Scan for the cell matching the given text and deliver its [X, Y] coordinate at center. 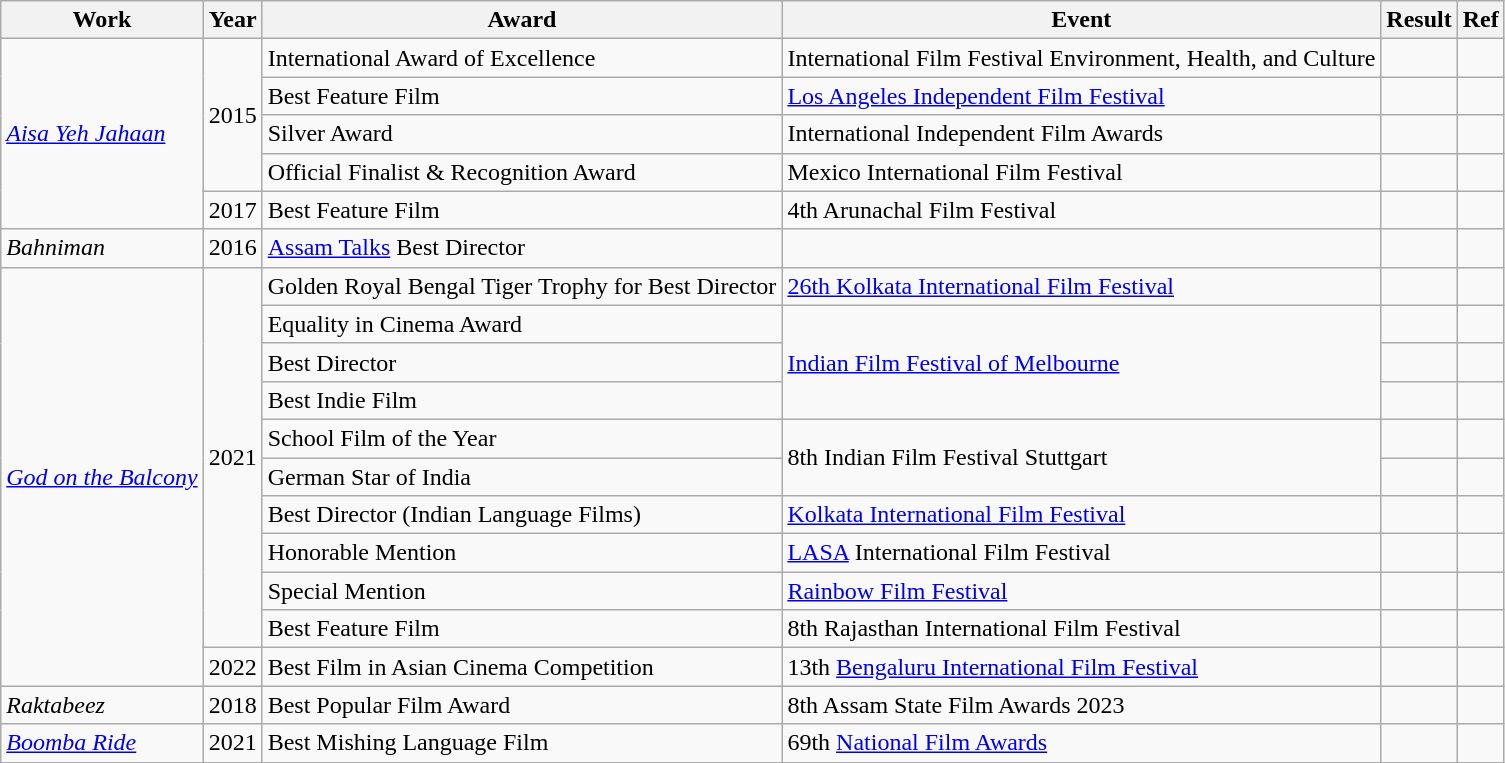
Kolkata International Film Festival [1082, 515]
13th Bengaluru International Film Festival [1082, 667]
Best Film in Asian Cinema Competition [522, 667]
2018 [232, 705]
Raktabeez [102, 705]
Best Director [522, 362]
Equality in Cinema Award [522, 324]
Best Mishing Language Film [522, 743]
Best Indie Film [522, 400]
Award [522, 20]
LASA International Film Festival [1082, 553]
8th Rajasthan International Film Festival [1082, 629]
26th Kolkata International Film Festival [1082, 286]
German Star of India [522, 477]
Year [232, 20]
2022 [232, 667]
Ref [1480, 20]
Boomba Ride [102, 743]
8th Assam State Film Awards 2023 [1082, 705]
Official Finalist & Recognition Award [522, 172]
Special Mention [522, 591]
2017 [232, 210]
Bahniman [102, 248]
Best Popular Film Award [522, 705]
Silver Award [522, 134]
Indian Film Festival of Melbourne [1082, 362]
Honorable Mention [522, 553]
8th Indian Film Festival Stuttgart [1082, 457]
God on the Balcony [102, 476]
Work [102, 20]
Mexico International Film Festival [1082, 172]
Assam Talks Best Director [522, 248]
Los Angeles Independent Film Festival [1082, 96]
International Film Festival Environment, Health, and Culture [1082, 58]
Aisa Yeh Jahaan [102, 134]
2015 [232, 115]
Event [1082, 20]
International Independent Film Awards [1082, 134]
Rainbow Film Festival [1082, 591]
International Award of Excellence [522, 58]
69th National Film Awards [1082, 743]
4th Arunachal Film Festival [1082, 210]
Golden Royal Bengal Tiger Trophy for Best Director [522, 286]
School Film of the Year [522, 438]
Result [1419, 20]
Best Director (Indian Language Films) [522, 515]
2016 [232, 248]
